Detect which cell encompasses the target text, then output its (X, Y) center coordinate. 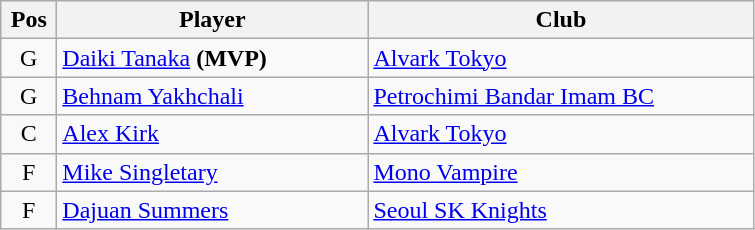
Pos (29, 20)
Behnam Yakhchali (212, 96)
C (29, 134)
Player (212, 20)
Seoul SK Knights (561, 210)
Dajuan Summers (212, 210)
Daiki Tanaka (MVP) (212, 58)
Mike Singletary (212, 172)
Alex Kirk (212, 134)
Petrochimi Bandar Imam BC (561, 96)
Mono Vampire (561, 172)
Club (561, 20)
